Find where the given text appears and provide that cell's center as (X, Y) coordinate. 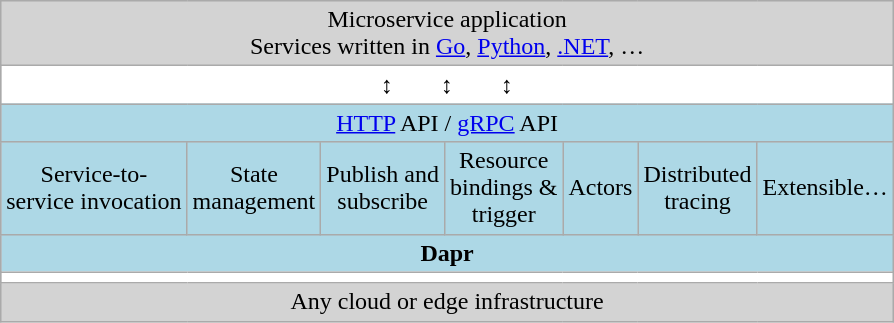
Publish andsubscribe (383, 188)
Microservice applicationServices written in Go, Python, .NET, … (448, 34)
Extensible… (825, 188)
Resourcebindings &trigger (504, 188)
Statemanagement (254, 188)
Any cloud or edge infrastructure (448, 302)
Actors (600, 188)
Distributedtracing (698, 188)
↕ ↕ ↕ (448, 85)
Service-to-service invocation (94, 188)
HTTP API / gRPC API (448, 123)
Dapr (448, 253)
